Provide the [X, Y] coordinate of the cell's center where the given text is located.  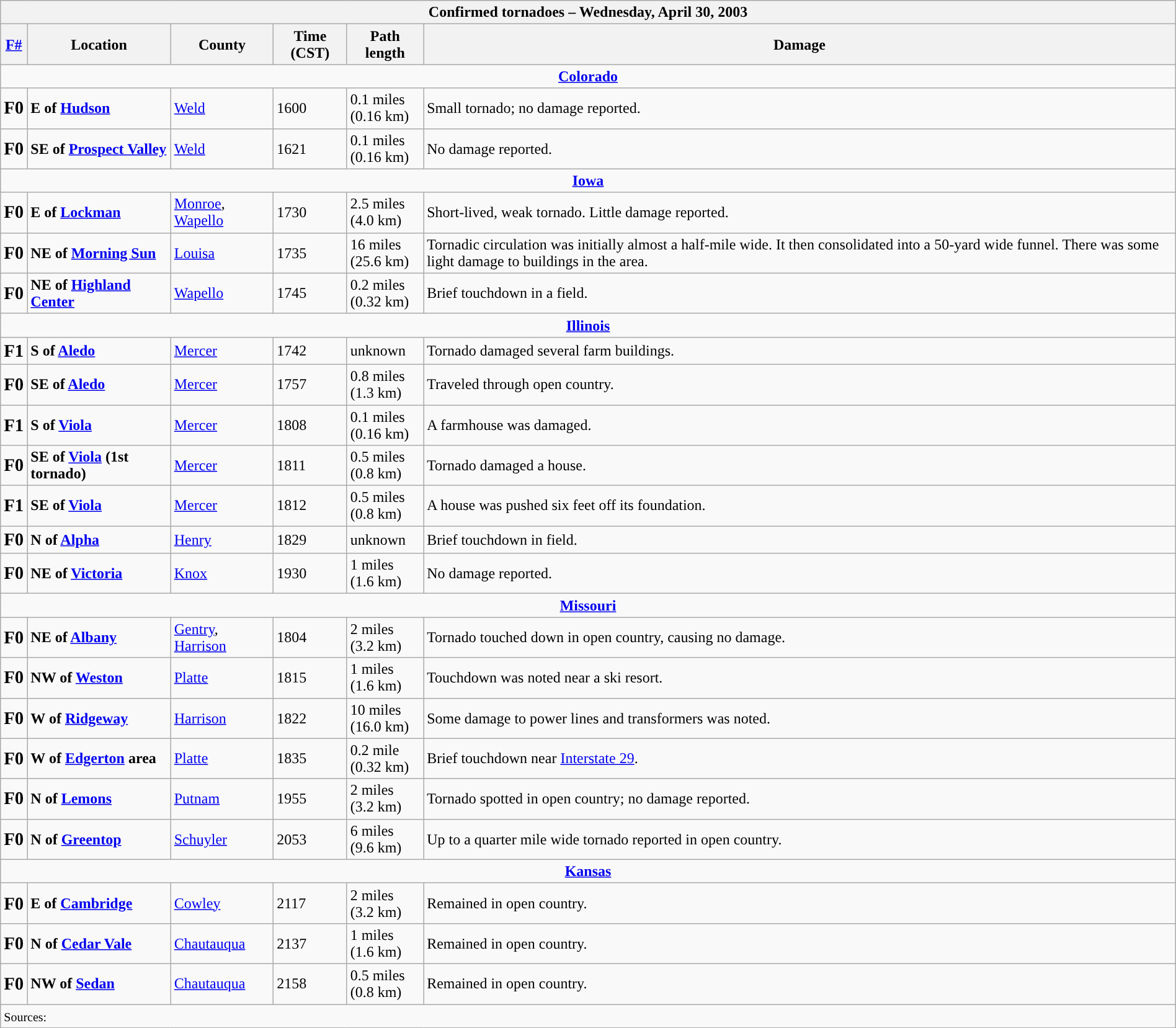
Tornado damaged a house. [800, 465]
Location [99, 45]
1735 [310, 253]
Up to a quarter mile wide tornado reported in open country. [800, 839]
NE of Albany [99, 638]
0.2 miles (0.32 km) [385, 293]
Time (CST) [310, 45]
1829 [310, 540]
A house was pushed six feet off its foundation. [800, 506]
Small tornado; no damage reported. [800, 108]
1730 [310, 212]
W of Ridgeway [99, 718]
S of Viola [99, 424]
Wapello [222, 293]
10 miles (16.0 km) [385, 718]
Traveled through open country. [800, 385]
Henry [222, 540]
SE of Viola [99, 506]
1745 [310, 293]
2.5 miles (4.0 km) [385, 212]
E of Lockman [99, 212]
Tornado damaged several farm buildings. [800, 351]
SE of Prospect Valley [99, 149]
0.2 mile (0.32 km) [385, 758]
Touchdown was noted near a ski resort. [800, 677]
2117 [310, 903]
Sources: [588, 1016]
Brief touchdown in field. [800, 540]
1757 [310, 385]
1930 [310, 573]
Schuyler [222, 839]
Putnam [222, 799]
Knox [222, 573]
0.8 miles (1.3 km) [385, 385]
Illinois [588, 325]
Path length [385, 45]
Harrison [222, 718]
Tornado spotted in open country; no damage reported. [800, 799]
1600 [310, 108]
Monroe, Wapello [222, 212]
Colorado [588, 76]
1835 [310, 758]
1621 [310, 149]
Louisa [222, 253]
Missouri [588, 606]
NW of Weston [99, 677]
N of Cedar Vale [99, 943]
Gentry, Harrison [222, 638]
E of Cambridge [99, 903]
W of Edgerton area [99, 758]
Some damage to power lines and transformers was noted. [800, 718]
Damage [800, 45]
F# [14, 45]
NE of Highland Center [99, 293]
NE of Victoria [99, 573]
1742 [310, 351]
1804 [310, 638]
2137 [310, 943]
1955 [310, 799]
1822 [310, 718]
A farmhouse was damaged. [800, 424]
Brief touchdown in a field. [800, 293]
Iowa [588, 181]
SE of Aledo [99, 385]
Kansas [588, 871]
Brief touchdown near Interstate 29. [800, 758]
1812 [310, 506]
Confirmed tornadoes – Wednesday, April 30, 2003 [588, 12]
16 miles (25.6 km) [385, 253]
SE of Viola (1st tornado) [99, 465]
Short-lived, weak tornado. Little damage reported. [800, 212]
N of Lemons [99, 799]
6 miles (9.6 km) [385, 839]
County [222, 45]
1815 [310, 677]
1808 [310, 424]
Tornado touched down in open country, causing no damage. [800, 638]
1811 [310, 465]
2158 [310, 984]
N of Greentop [99, 839]
S of Aledo [99, 351]
E of Hudson [99, 108]
2053 [310, 839]
NE of Morning Sun [99, 253]
Cowley [222, 903]
N of Alpha [99, 540]
NW of Sedan [99, 984]
